For the text-containing cell, return its midpoint in [x, y] coordinate format. 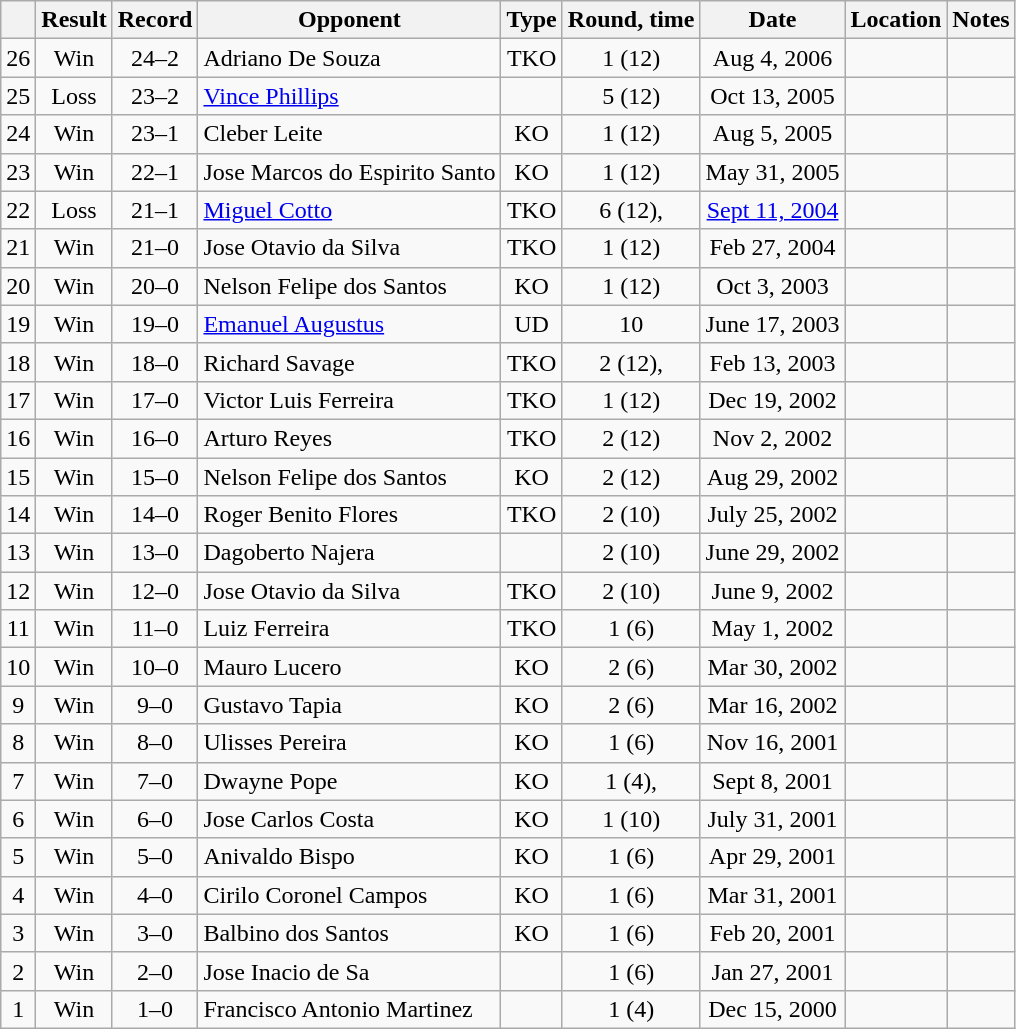
Mar 16, 2002 [772, 705]
23–1 [155, 134]
May 1, 2002 [772, 629]
Aug 4, 2006 [772, 58]
9–0 [155, 705]
Date [772, 20]
13–0 [155, 553]
Cirilo Coronel Campos [350, 895]
6 [18, 819]
Feb 20, 2001 [772, 933]
Jose Inacio de Sa [350, 971]
1 [18, 1009]
Oct 3, 2003 [772, 286]
21–0 [155, 248]
17 [18, 400]
Notes [981, 20]
24 [18, 134]
2 (12), [631, 362]
Sept 11, 2004 [772, 210]
14 [18, 515]
Opponent [350, 20]
19–0 [155, 324]
6 (12), [631, 210]
3–0 [155, 933]
Jose Carlos Costa [350, 819]
6–0 [155, 819]
Aug 29, 2002 [772, 477]
23–2 [155, 96]
26 [18, 58]
Miguel Cotto [350, 210]
7 [18, 781]
5 (12) [631, 96]
June 17, 2003 [772, 324]
Francisco Antonio Martinez [350, 1009]
1–0 [155, 1009]
24–2 [155, 58]
20–0 [155, 286]
17–0 [155, 400]
3 [18, 933]
9 [18, 705]
14–0 [155, 515]
Balbino dos Santos [350, 933]
5–0 [155, 857]
8–0 [155, 743]
10–0 [155, 667]
Mar 30, 2002 [772, 667]
Arturo Reyes [350, 438]
Feb 13, 2003 [772, 362]
15–0 [155, 477]
15 [18, 477]
Result [74, 20]
Ulisses Pereira [350, 743]
Oct 13, 2005 [772, 96]
22 [18, 210]
July 31, 2001 [772, 819]
2–0 [155, 971]
Gustavo Tapia [350, 705]
Mauro Lucero [350, 667]
Feb 27, 2004 [772, 248]
Anivaldo Bispo [350, 857]
11 [18, 629]
Apr 29, 2001 [772, 857]
Sept 8, 2001 [772, 781]
7–0 [155, 781]
20 [18, 286]
Aug 5, 2005 [772, 134]
Location [896, 20]
18 [18, 362]
Vince Phillips [350, 96]
May 31, 2005 [772, 172]
Roger Benito Flores [350, 515]
Record [155, 20]
Round, time [631, 20]
Victor Luis Ferreira [350, 400]
1 (4), [631, 781]
16 [18, 438]
5 [18, 857]
2 [18, 971]
Dec 19, 2002 [772, 400]
13 [18, 553]
18–0 [155, 362]
UD [532, 324]
Mar 31, 2001 [772, 895]
Dec 15, 2000 [772, 1009]
4–0 [155, 895]
July 25, 2002 [772, 515]
12 [18, 591]
Nov 16, 2001 [772, 743]
Jose Marcos do Espirito Santo [350, 172]
21 [18, 248]
Richard Savage [350, 362]
Adriano De Souza [350, 58]
11–0 [155, 629]
23 [18, 172]
4 [18, 895]
16–0 [155, 438]
Cleber Leite [350, 134]
22–1 [155, 172]
8 [18, 743]
12–0 [155, 591]
Emanuel Augustus [350, 324]
21–1 [155, 210]
25 [18, 96]
June 29, 2002 [772, 553]
Nov 2, 2002 [772, 438]
June 9, 2002 [772, 591]
19 [18, 324]
Dwayne Pope [350, 781]
1 (4) [631, 1009]
1 (10) [631, 819]
Luiz Ferreira [350, 629]
Dagoberto Najera [350, 553]
Type [532, 20]
Jan 27, 2001 [772, 971]
